Extract the [X, Y] coordinate from the center of the cell holding the provided text.  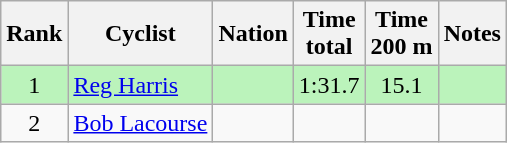
1 [34, 85]
Time200 m [402, 34]
Cyclist [140, 34]
Reg Harris [140, 85]
1:31.7 [329, 85]
Rank [34, 34]
2 [34, 123]
Notes [472, 34]
15.1 [402, 85]
Nation [253, 34]
Bob Lacourse [140, 123]
Timetotal [329, 34]
